Detect which cell encompasses the target text, then output its [X, Y] center coordinate. 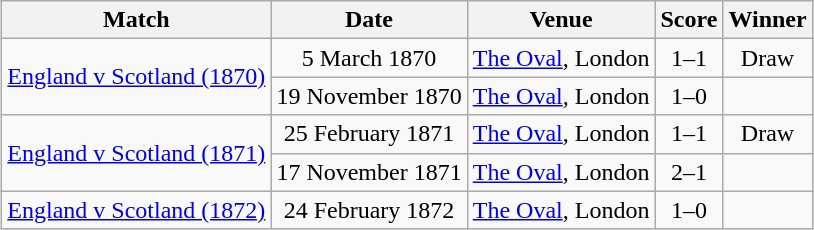
Score [689, 20]
Match [136, 20]
England v Scotland (1870) [136, 77]
17 November 1871 [369, 172]
England v Scotland (1872) [136, 210]
5 March 1870 [369, 58]
25 February 1871 [369, 134]
2–1 [689, 172]
19 November 1870 [369, 96]
Date [369, 20]
England v Scotland (1871) [136, 153]
Venue [561, 20]
24 February 1872 [369, 210]
Winner [768, 20]
